Provide the [X, Y] coordinate of the cell's center where the given text is located.  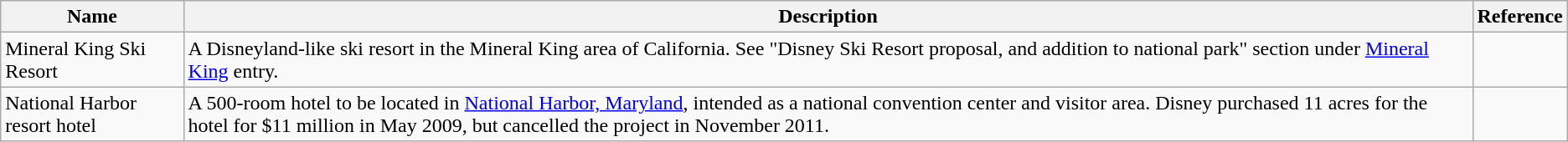
Reference [1519, 17]
Mineral King Ski Resort [92, 60]
National Harbor resort hotel [92, 114]
Name [92, 17]
Description [828, 17]
